For the text-containing cell, return its midpoint in (x, y) coordinate format. 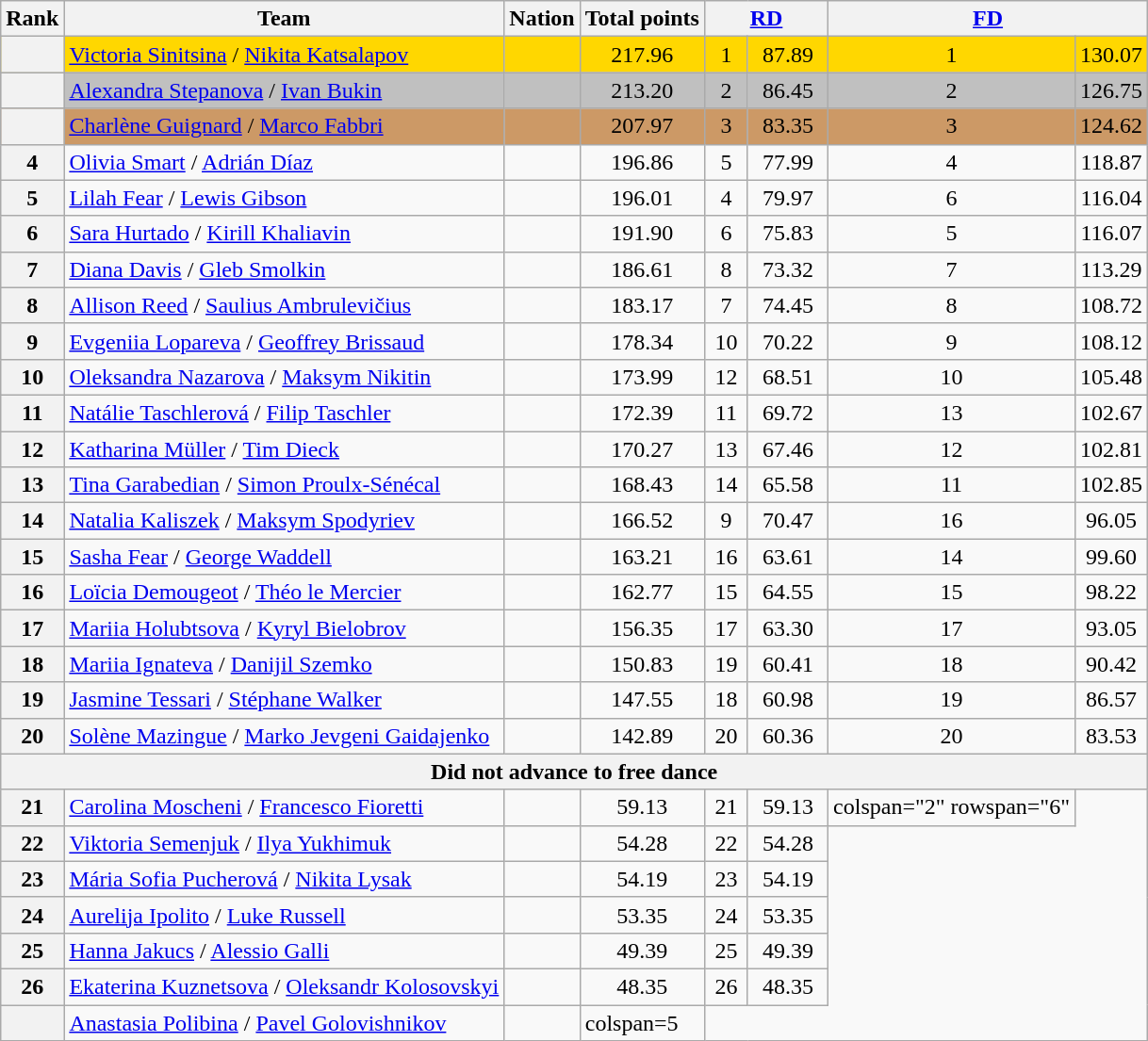
96.05 (1110, 521)
130.07 (1110, 55)
colspan=5 (642, 1022)
Victoria Sinitsina / Nikita Katsalapov (285, 55)
Viktoria Semenjuk / Ilya Yukhimuk (285, 843)
Carolina Moscheni / Francesco Fioretti (285, 807)
178.34 (642, 341)
142.89 (642, 736)
102.81 (1110, 449)
63.30 (788, 628)
63.61 (788, 557)
FD (988, 19)
196.01 (642, 198)
196.86 (642, 162)
83.35 (788, 126)
Rank (32, 19)
Alexandra Stepanova / Ivan Bukin (285, 90)
163.21 (642, 557)
60.98 (788, 700)
Did not advance to free dance (575, 772)
Sara Hurtado / Kirill Khaliavin (285, 234)
75.83 (788, 234)
116.07 (1110, 234)
77.99 (788, 162)
Diana Davis / Gleb Smolkin (285, 269)
Hanna Jakucs / Alessio Galli (285, 951)
168.43 (642, 485)
Olivia Smart / Adrián Díaz (285, 162)
Loïcia Demougeot / Théo le Mercier (285, 593)
116.04 (1110, 198)
Katharina Müller / Tim Dieck (285, 449)
86.57 (1110, 700)
191.90 (642, 234)
113.29 (1110, 269)
Anastasia Polibina / Pavel Golovishnikov (285, 1022)
126.75 (1110, 90)
Lilah Fear / Lewis Gibson (285, 198)
Jasmine Tessari / Stéphane Walker (285, 700)
172.39 (642, 413)
69.72 (788, 413)
102.85 (1110, 485)
170.27 (642, 449)
60.41 (788, 664)
65.58 (788, 485)
Mariia Holubtsova / Kyryl Bielobrov (285, 628)
217.96 (642, 55)
73.32 (788, 269)
67.46 (788, 449)
68.51 (788, 377)
Total points (642, 19)
Natálie Taschlerová / Filip Taschler (285, 413)
147.55 (642, 700)
Mariia Ignateva / Danijil Szemko (285, 664)
Sasha Fear / George Waddell (285, 557)
102.67 (1110, 413)
108.72 (1110, 305)
74.45 (788, 305)
Oleksandra Nazarova / Maksym Nikitin (285, 377)
Nation (542, 19)
173.99 (642, 377)
Ekaterina Kuznetsova / Oleksandr Kolosovskyi (285, 986)
105.48 (1110, 377)
RD (765, 19)
60.36 (788, 736)
156.35 (642, 628)
166.52 (642, 521)
162.77 (642, 593)
Team (285, 19)
108.12 (1110, 341)
Aurelija Ipolito / Luke Russell (285, 915)
150.83 (642, 664)
colspan="2" rowspan="6" (952, 807)
93.05 (1110, 628)
83.53 (1110, 736)
99.60 (1110, 557)
64.55 (788, 593)
Natalia Kaliszek / Maksym Spodyriev (285, 521)
98.22 (1110, 593)
124.62 (1110, 126)
Tina Garabedian / Simon Proulx-Sénécal (285, 485)
183.17 (642, 305)
118.87 (1110, 162)
213.20 (642, 90)
Charlène Guignard / Marco Fabbri (285, 126)
70.22 (788, 341)
79.97 (788, 198)
90.42 (1110, 664)
70.47 (788, 521)
186.61 (642, 269)
87.89 (788, 55)
Solène Mazingue / Marko Jevgeni Gaidajenko (285, 736)
Mária Sofia Pucherová / Nikita Lysak (285, 879)
Allison Reed / Saulius Ambrulevičius (285, 305)
86.45 (788, 90)
Evgeniia Lopareva / Geoffrey Brissaud (285, 341)
207.97 (642, 126)
